Detect which cell encompasses the target text, then output its [X, Y] center coordinate. 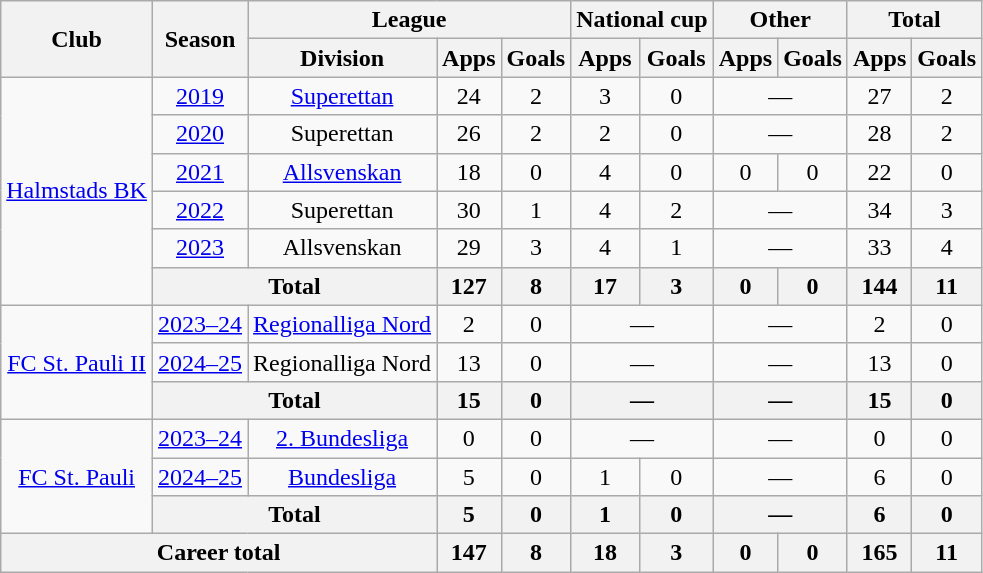
24 [469, 96]
Career total [219, 553]
Club [77, 39]
Bundesliga [342, 477]
22 [879, 172]
Season [200, 39]
34 [879, 210]
33 [879, 248]
127 [469, 286]
17 [605, 286]
26 [469, 134]
2. Bundesliga [342, 438]
29 [469, 248]
FC St. Pauli II [77, 362]
League [410, 20]
2023 [200, 248]
National cup [642, 20]
Other [780, 20]
Division [342, 58]
2019 [200, 96]
28 [879, 134]
27 [879, 96]
2022 [200, 210]
144 [879, 286]
FC St. Pauli [77, 476]
Halmstads BK [77, 191]
165 [879, 553]
2021 [200, 172]
30 [469, 210]
147 [469, 553]
2020 [200, 134]
